Determine the (X, Y) coordinate at the center of the cell enclosing the given text.  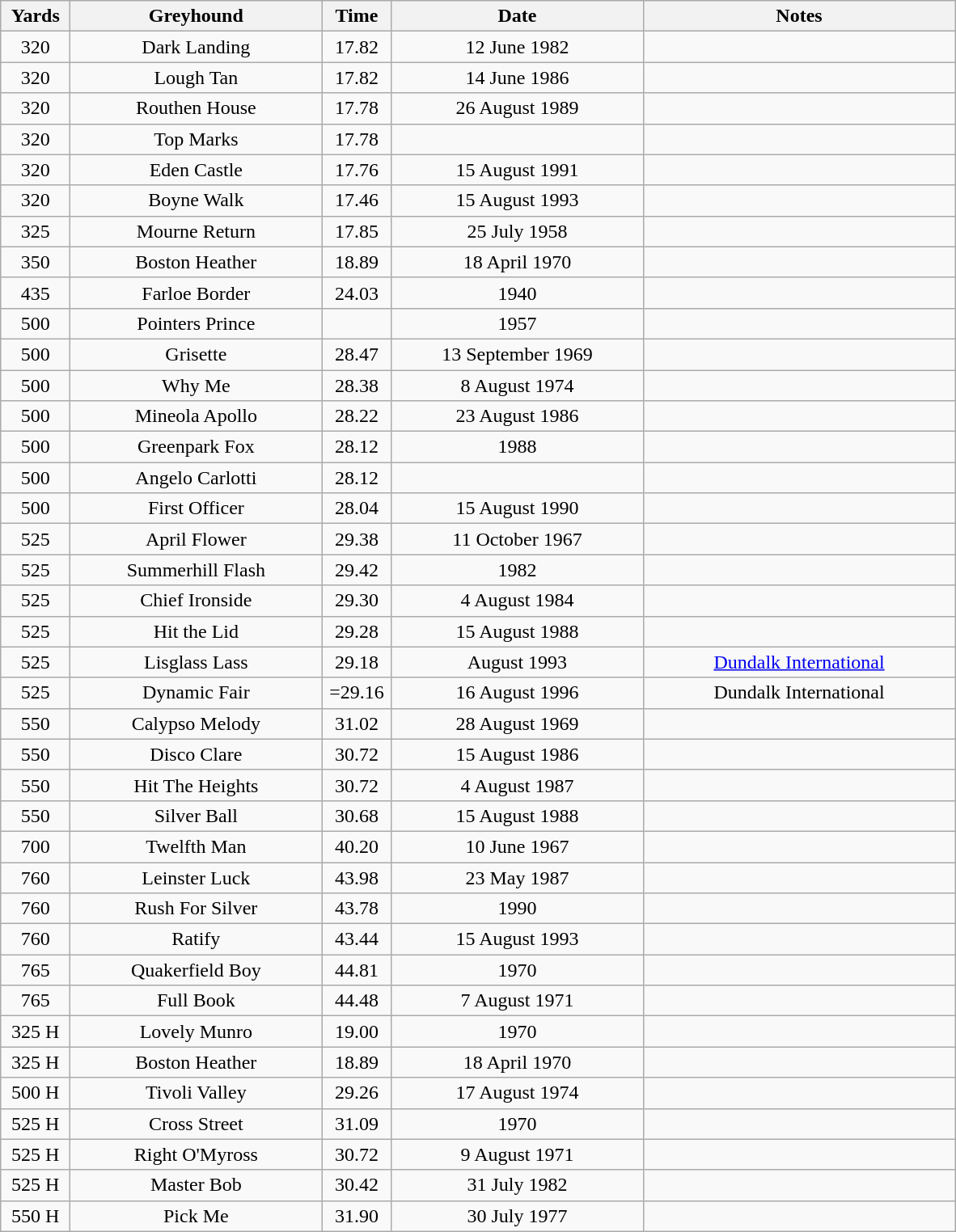
17.46 (357, 200)
17.85 (357, 231)
15 August 1990 (518, 508)
325 (36, 231)
Date (518, 16)
August 1993 (518, 662)
43.98 (357, 877)
19.00 (357, 1032)
435 (36, 293)
Right O'Myross (196, 1154)
44.48 (357, 1001)
10 June 1967 (518, 846)
31.90 (357, 1216)
Farloe Border (196, 293)
Boyne Walk (196, 200)
Summerhill Flash (196, 570)
23 August 1986 (518, 416)
Yards (36, 16)
28.22 (357, 416)
Lough Tan (196, 78)
1982 (518, 570)
29.42 (357, 570)
30.42 (357, 1185)
4 August 1987 (518, 785)
28.38 (357, 386)
Routhen House (196, 108)
29.30 (357, 601)
25 July 1958 (518, 231)
Chief Ironside (196, 601)
40.20 (357, 846)
29.28 (357, 631)
Greyhound (196, 16)
Grisette (196, 354)
29.38 (357, 539)
30 July 1977 (518, 1216)
44.81 (357, 970)
Calypso Melody (196, 724)
Eden Castle (196, 170)
31.02 (357, 724)
Time (357, 16)
700 (36, 846)
15 August 1986 (518, 754)
Mourne Return (196, 231)
Lisglass Lass (196, 662)
1990 (518, 909)
Pointers Prince (196, 323)
Quakerfield Boy (196, 970)
Dark Landing (196, 47)
Mineola Apollo (196, 416)
7 August 1971 (518, 1001)
1940 (518, 293)
Greenpark Fox (196, 447)
1988 (518, 447)
Top Marks (196, 139)
8 August 1974 (518, 386)
Disco Clare (196, 754)
43.78 (357, 909)
Tivoli Valley (196, 1093)
500 H (36, 1093)
23 May 1987 (518, 877)
Hit the Lid (196, 631)
Lovely Munro (196, 1032)
Rush For Silver (196, 909)
Pick Me (196, 1216)
15 August 1991 (518, 170)
First Officer (196, 508)
13 September 1969 (518, 354)
30.68 (357, 816)
Master Bob (196, 1185)
Ratify (196, 939)
550 H (36, 1216)
Leinster Luck (196, 877)
9 August 1971 (518, 1154)
43.44 (357, 939)
14 June 1986 (518, 78)
4 August 1984 (518, 601)
28 August 1969 (518, 724)
Hit The Heights (196, 785)
29.18 (357, 662)
24.03 (357, 293)
Cross Street (196, 1124)
17.76 (357, 170)
11 October 1967 (518, 539)
Angelo Carlotti (196, 478)
Notes (799, 16)
April Flower (196, 539)
26 August 1989 (518, 108)
Full Book (196, 1001)
Silver Ball (196, 816)
31.09 (357, 1124)
=29.16 (357, 693)
31 July 1982 (518, 1185)
Why Me (196, 386)
28.47 (357, 354)
Twelfth Man (196, 846)
17 August 1974 (518, 1093)
12 June 1982 (518, 47)
16 August 1996 (518, 693)
29.26 (357, 1093)
1957 (518, 323)
350 (36, 262)
28.04 (357, 508)
Dynamic Fair (196, 693)
